Provide the (X, Y) coordinate of the cell's center where the given text is located.  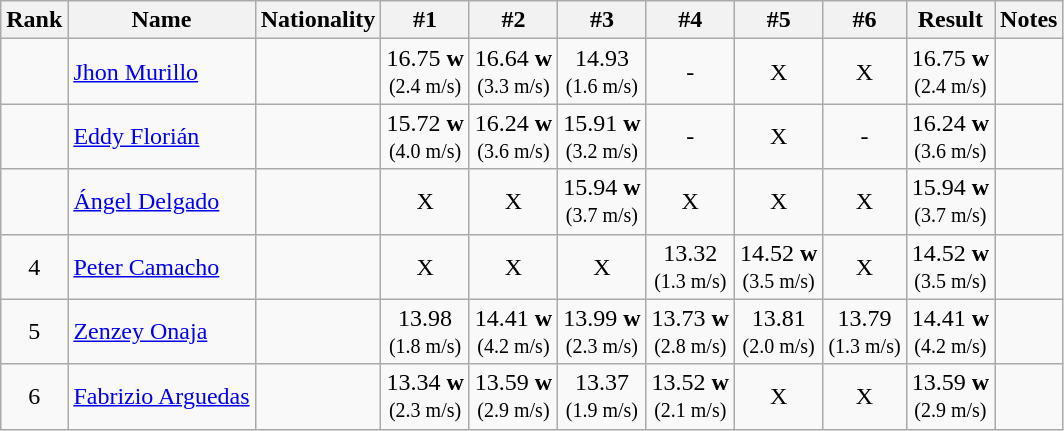
13.59 w(2.9 m/s) (950, 396)
13.73 w (2.8 m/s) (690, 332)
Result (950, 20)
Peter Camacho (162, 266)
13.99 w (2.3 m/s) (602, 332)
14.93 (1.6 m/s) (602, 72)
14.41 w (4.2 m/s) (513, 332)
Eddy Florián (162, 136)
13.59 w (2.9 m/s) (513, 396)
15.94 w (3.7 m/s) (602, 202)
13.32 (1.3 m/s) (690, 266)
15.72 w (4.0 m/s) (425, 136)
Zenzey Onaja (162, 332)
Ángel Delgado (162, 202)
#5 (778, 20)
13.98 (1.8 m/s) (425, 332)
Notes (1029, 20)
Nationality (318, 20)
Rank (34, 20)
16.64 w (3.3 m/s) (513, 72)
#3 (602, 20)
16.24 w(3.6 m/s) (950, 136)
16.75 w(2.4 m/s) (950, 72)
13.34 w (2.3 m/s) (425, 396)
#2 (513, 20)
14.52 w(3.5 m/s) (950, 266)
16.75 w (2.4 m/s) (425, 72)
Fabrizio Arguedas (162, 396)
13.52 w (2.1 m/s) (690, 396)
14.41 w(4.2 m/s) (950, 332)
5 (34, 332)
15.91 w (3.2 m/s) (602, 136)
13.37 (1.9 m/s) (602, 396)
13.81 (2.0 m/s) (778, 332)
15.94 w(3.7 m/s) (950, 202)
4 (34, 266)
6 (34, 396)
#4 (690, 20)
Name (162, 20)
14.52 w (3.5 m/s) (778, 266)
#6 (864, 20)
16.24 w (3.6 m/s) (513, 136)
Jhon Murillo (162, 72)
#1 (425, 20)
13.79 (1.3 m/s) (864, 332)
